Scan for the cell matching the given text and deliver its (x, y) coordinate at center. 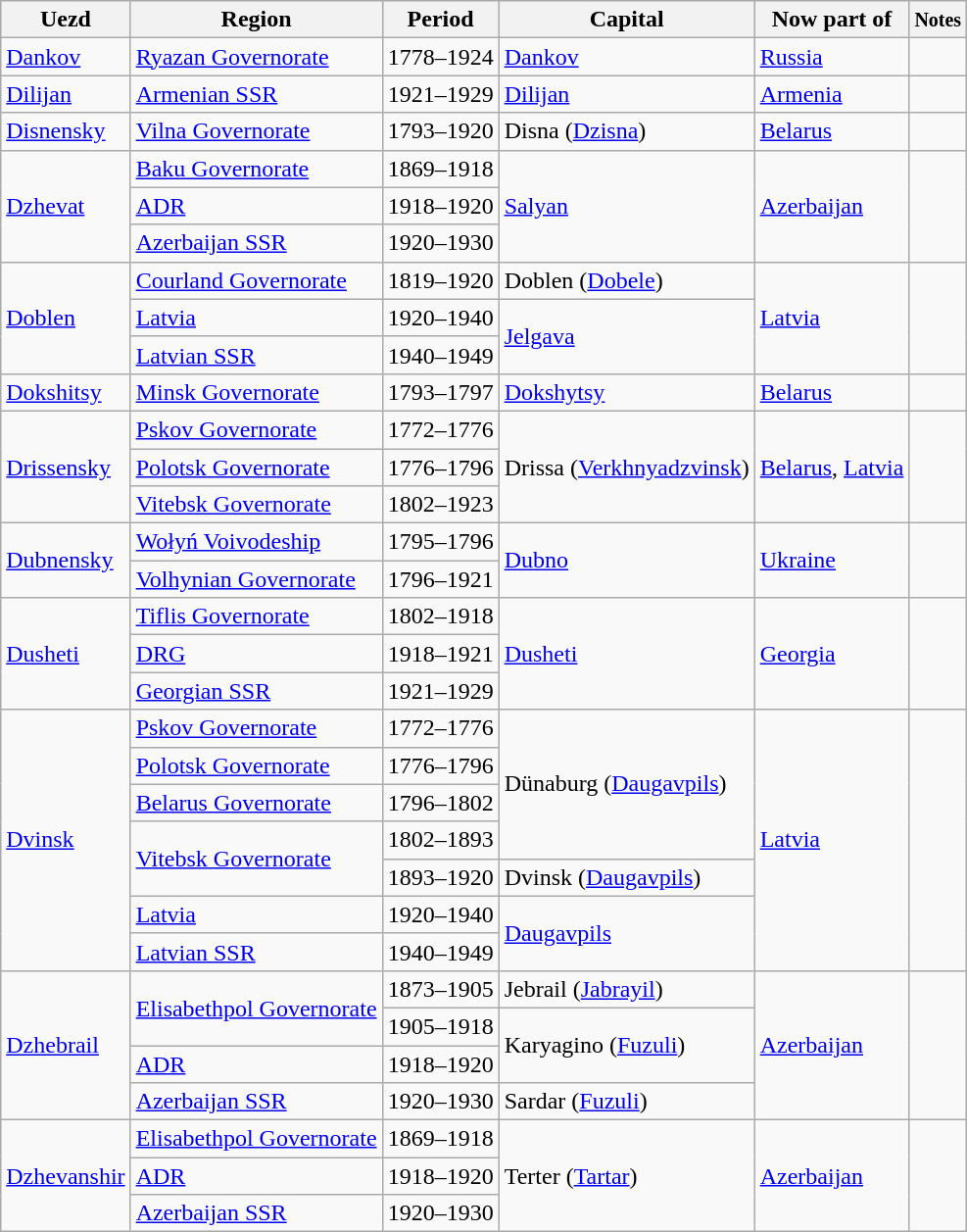
1778–1924 (441, 57)
Dzhebrail (66, 1045)
Dubno (627, 561)
Belarus, Latvia (832, 467)
Dubnensky (66, 561)
1918–1921 (441, 654)
Courland Governorate (257, 280)
Armenian SSR (257, 94)
Ryazan Governorate (257, 57)
Baku Governorate (257, 169)
Now part of (832, 20)
1802–1918 (441, 616)
Dünaburg (Daugavpils) (627, 784)
Belarus Governorate (257, 803)
Region (257, 20)
Jebrail (Jabrayil) (627, 989)
Disnensky (66, 131)
Minsk Governorate (257, 392)
DRG (257, 654)
Tiflis Governorate (257, 616)
Jelgava (627, 336)
Vilna Governorate (257, 131)
Wołyń Voivodeship (257, 542)
Sardar (Fuzuli) (627, 1102)
Doblen (Dobele) (627, 280)
Doblen (66, 318)
1893–1920 (441, 877)
Armenia (832, 94)
Uezd (66, 20)
Daugavpils (627, 933)
Notes (939, 20)
Dzhevat (66, 206)
1802–1893 (441, 840)
1793–1920 (441, 131)
Capital (627, 20)
Salyan (627, 206)
Dokshytsy (627, 392)
1793–1797 (441, 392)
Russia (832, 57)
1802–1923 (441, 505)
Georgia (832, 654)
Ukraine (832, 561)
Volhynian Governorate (257, 579)
Disna (Dzisna) (627, 131)
1873–1905 (441, 989)
Dvinsk (66, 840)
1796–1921 (441, 579)
Period (441, 20)
Georgian SSR (257, 691)
Dvinsk (Daugavpils) (627, 877)
1905–1918 (441, 1026)
Dokshitsy (66, 392)
1795–1796 (441, 542)
Dzhevanshir (66, 1176)
1819–1920 (441, 280)
Terter (Tartar) (627, 1176)
1796–1802 (441, 803)
Drissa (Verkhnyadzvinsk) (627, 467)
Karyagino (Fuzuli) (627, 1045)
Drissensky (66, 467)
